Search for the cell housing the specified text and yield its (X, Y) center coordinate. 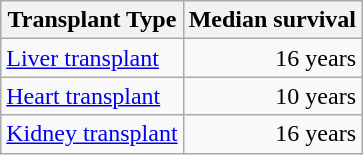
Heart transplant (92, 96)
Median survival (272, 20)
Kidney transplant (92, 134)
10 years (272, 96)
Transplant Type (92, 20)
Liver transplant (92, 58)
